Pinpoint the cell where the given text exists, returning its [X, Y] midpoint coordinate. 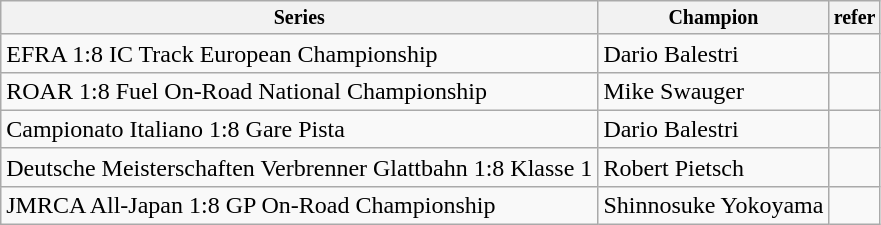
Deutsche Meisterschaften Verbrenner Glattbahn 1:8 Klasse 1 [300, 167]
Champion [714, 18]
Series [300, 18]
Shinnosuke Yokoyama [714, 205]
Mike Swauger [714, 91]
ROAR 1:8 Fuel On-Road National Championship [300, 91]
refer [854, 18]
Robert Pietsch [714, 167]
JMRCA All-Japan 1:8 GP On-Road Championship [300, 205]
Campionato Italiano 1:8 Gare Pista [300, 129]
EFRA 1:8 IC Track European Championship [300, 53]
